Scan for the cell matching the given text and deliver its (x, y) coordinate at center. 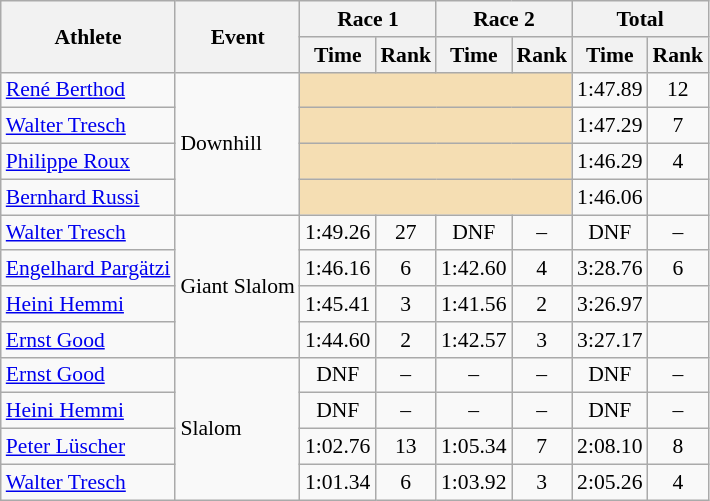
Race 2 (504, 19)
Peter Lüscher (88, 447)
1:47.89 (610, 90)
27 (406, 233)
1:05.34 (474, 447)
1:42.57 (474, 340)
René Berthod (88, 90)
Event (238, 36)
Bernhard Russi (88, 197)
1:41.56 (474, 304)
Engelhard Pargätzi (88, 269)
Giant Slalom (238, 286)
1:01.34 (338, 482)
1:03.92 (474, 482)
2:08.10 (610, 447)
1:47.29 (610, 126)
1:02.76 (338, 447)
3:26.97 (610, 304)
2:05.26 (610, 482)
13 (406, 447)
Athlete (88, 36)
Total (640, 19)
Philippe Roux (88, 162)
1:46.06 (610, 197)
1:42.60 (474, 269)
Downhill (238, 143)
1:44.60 (338, 340)
3:27.17 (610, 340)
1:49.26 (338, 233)
8 (678, 447)
3:28.76 (610, 269)
1:45.41 (338, 304)
Slalom (238, 428)
1:46.16 (338, 269)
Race 1 (368, 19)
1:46.29 (610, 162)
12 (678, 90)
